For the text-containing cell, return its midpoint in (X, Y) coordinate format. 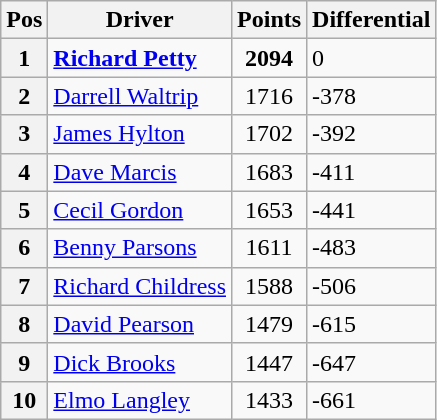
Cecil Gordon (140, 210)
9 (24, 362)
Richard Petty (140, 58)
-506 (372, 286)
0 (372, 58)
-392 (372, 134)
Richard Childress (140, 286)
-411 (372, 172)
1588 (270, 286)
-661 (372, 400)
Benny Parsons (140, 248)
1 (24, 58)
1716 (270, 96)
1479 (270, 324)
4 (24, 172)
-441 (372, 210)
Dave Marcis (140, 172)
8 (24, 324)
-378 (372, 96)
Elmo Langley (140, 400)
1611 (270, 248)
-647 (372, 362)
Driver (140, 20)
James Hylton (140, 134)
6 (24, 248)
1433 (270, 400)
1683 (270, 172)
Dick Brooks (140, 362)
2094 (270, 58)
Points (270, 20)
-483 (372, 248)
-615 (372, 324)
1447 (270, 362)
10 (24, 400)
Pos (24, 20)
1702 (270, 134)
7 (24, 286)
5 (24, 210)
1653 (270, 210)
David Pearson (140, 324)
2 (24, 96)
Differential (372, 20)
3 (24, 134)
Darrell Waltrip (140, 96)
